Capture the cell that displays the provided text and extract its [x, y] central coordinate. 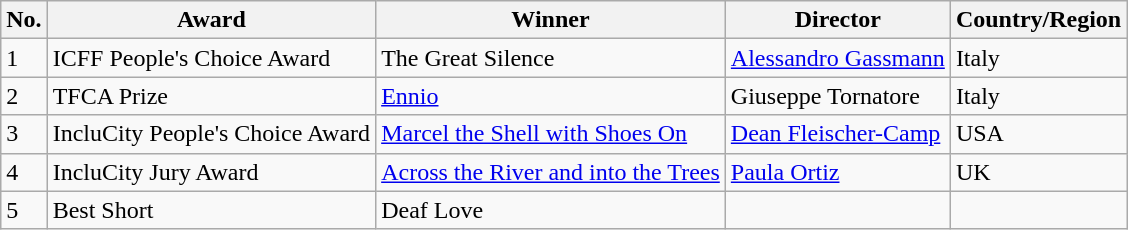
IncluCity People's Choice Award [211, 134]
USA [1038, 134]
Ennio [551, 96]
No. [24, 20]
2 [24, 96]
Award [211, 20]
Deaf Love [551, 210]
UK [1038, 172]
Alessandro Gassmann [838, 58]
Best Short [211, 210]
4 [24, 172]
The Great Silence [551, 58]
Giuseppe Tornatore [838, 96]
Winner [551, 20]
5 [24, 210]
Director [838, 20]
1 [24, 58]
3 [24, 134]
IncluCity Jury Award [211, 172]
Dean Fleischer-Camp [838, 134]
ICFF People's Choice Award [211, 58]
Paula Ortiz [838, 172]
TFCA Prize [211, 96]
Country/Region [1038, 20]
Across the River and into the Trees [551, 172]
Marcel the Shell with Shoes On [551, 134]
